Pinpoint the cell where the given text exists, returning its [X, Y] midpoint coordinate. 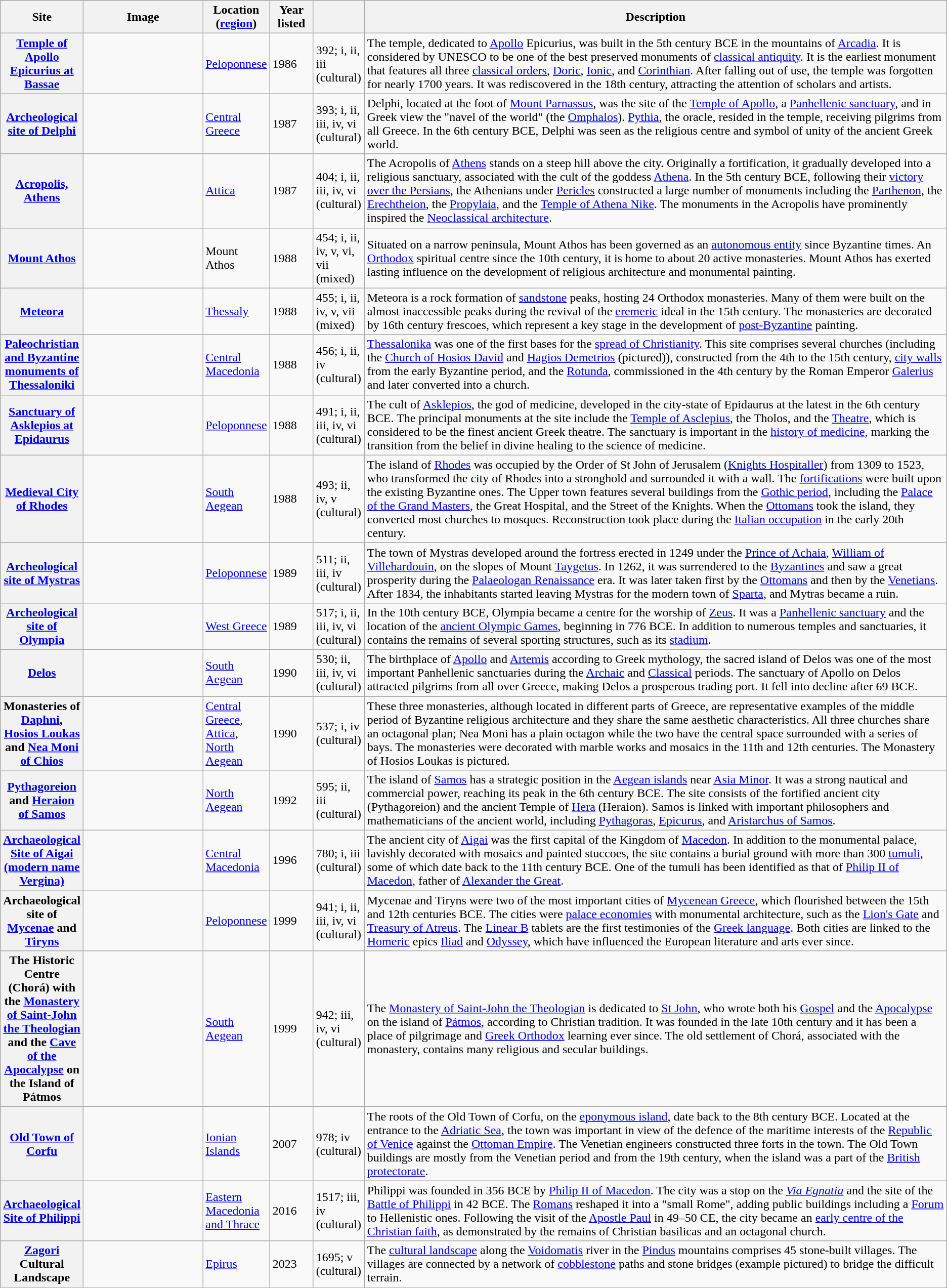
Year listed [291, 17]
Pythagoreion and Heraion of Samos [42, 801]
West Greece [236, 626]
493; ii, iv, v (cultural) [339, 499]
530; ii, iii, iv, vi (cultural) [339, 673]
Archeological site of Delphi [42, 123]
Attica [236, 191]
454; i, ii, iv, v, vi, vii (mixed) [339, 258]
Sanctuary of Asklepios at Epidaurus [42, 425]
Thessaly [236, 311]
Paleochristian and Byzantine monuments of Thessaloniki [42, 364]
Ionian Islands [236, 1144]
Old Town of Corfu [42, 1144]
North Aegean [236, 801]
Monasteries of Daphni, Hosios Loukas and Nea Moni of Chios [42, 733]
941; i, ii, iii, iv, vi (cultural) [339, 921]
Archeological site of Mystras [42, 573]
2016 [291, 1211]
Archaeological Site of Aigai (modern name Vergina) [42, 860]
978; iv (cultural) [339, 1144]
2023 [291, 1264]
Epirus [236, 1264]
Central Greece [236, 123]
456; i, ii, iv (cultural) [339, 364]
1992 [291, 801]
Delos [42, 673]
The Historic Centre (Chorá) with the Monastery of Saint-John the Theologian and the Cave of the Apocalypse on the Island of Pátmos [42, 1029]
Central Greece, Attica, North Aegean [236, 733]
Site [42, 17]
392; i, ii, iii (cultural) [339, 64]
Image [143, 17]
Meteora [42, 311]
393; i, ii, iii, iv, vi (cultural) [339, 123]
511; ii, iii, iv (cultural) [339, 573]
Archaeological site of Mycenae and Tiryns [42, 921]
Archaeological Site of Philippi [42, 1211]
517; i, ii, iii, iv, vi (cultural) [339, 626]
1517; iii, iv (cultural) [339, 1211]
942; iii, iv, vi (cultural) [339, 1029]
780; i, iii (cultural) [339, 860]
2007 [291, 1144]
1695; v (cultural) [339, 1264]
Medieval City of Rhodes [42, 499]
Temple of Apollo Epicurius at Bassae [42, 64]
455; i, ii, iv, v, vii (mixed) [339, 311]
Zagori Cultural Landscape [42, 1264]
1986 [291, 64]
Eastern Macedonia and Thrace [236, 1211]
404; i, ii, iii, iv, vi (cultural) [339, 191]
537; i, iv (cultural) [339, 733]
Description [656, 17]
Location (region) [236, 17]
Acropolis, Athens [42, 191]
595; ii, iii (cultural) [339, 801]
491; i, ii, iii, iv, vi (cultural) [339, 425]
Archeological site of Olympia [42, 626]
1996 [291, 860]
